Identify which cell holds the provided text, then report its [x, y] central coordinate. 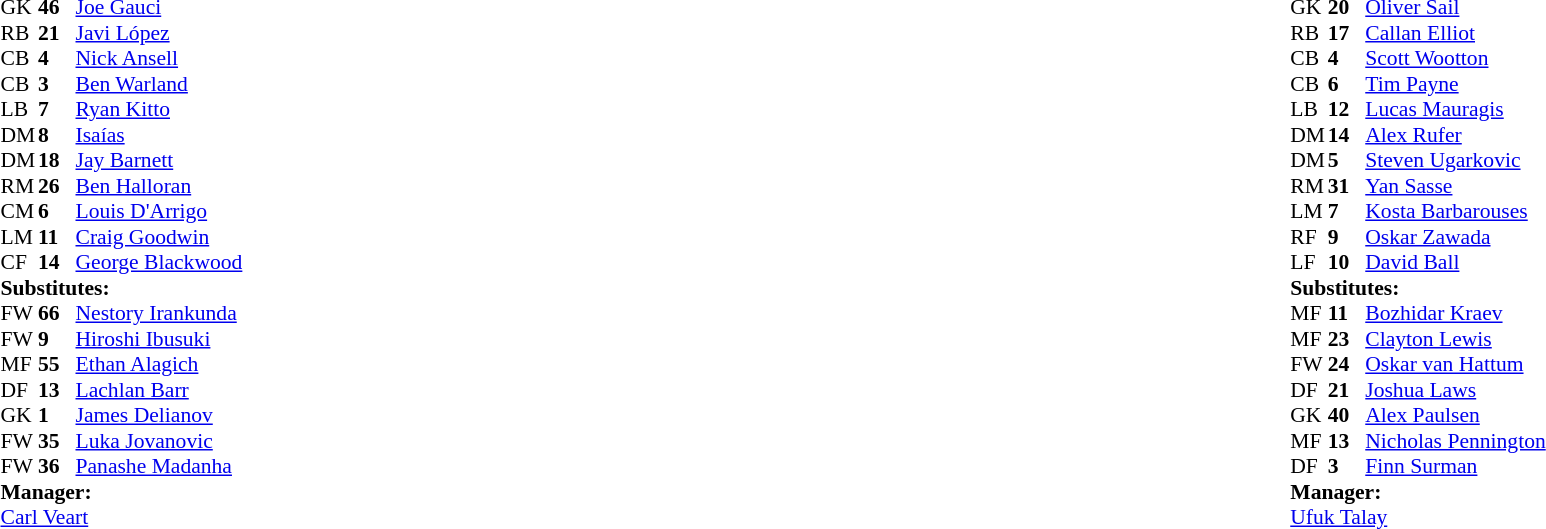
35 [57, 441]
Luka Jovanovic [160, 441]
Panashe Madanha [160, 467]
Nicholas Pennington [1455, 441]
Oskar Zawada [1455, 237]
Nestory Irankunda [160, 313]
Ryan Kitto [160, 109]
18 [57, 161]
24 [1347, 365]
Tim Payne [1455, 84]
Callan Elliot [1455, 33]
Joshua Laws [1455, 390]
8 [57, 135]
Hiroshi Ibusuki [160, 339]
Ben Halloran [160, 186]
Jay Barnett [160, 161]
66 [57, 313]
5 [1347, 161]
LF [1309, 263]
31 [1347, 186]
55 [57, 365]
Javi López [160, 33]
40 [1347, 415]
David Ball [1455, 263]
Ethan Alagich [160, 365]
12 [1347, 109]
Oskar van Hattum [1455, 365]
Scott Wootton [1455, 59]
Bozhidar Kraev [1455, 313]
Craig Goodwin [160, 237]
26 [57, 186]
23 [1347, 339]
RF [1309, 237]
Yan Sasse [1455, 186]
Alex Rufer [1455, 135]
George Blackwood [160, 263]
Ben Warland [160, 84]
17 [1347, 33]
Nick Ansell [160, 59]
CF [19, 263]
Clayton Lewis [1455, 339]
Kosta Barbarouses [1455, 211]
36 [57, 467]
Steven Ugarkovic [1455, 161]
Louis D'Arrigo [160, 211]
CM [19, 211]
Finn Surman [1455, 467]
1 [57, 415]
Lachlan Barr [160, 390]
10 [1347, 263]
Alex Paulsen [1455, 415]
James Delianov [160, 415]
Isaías [160, 135]
Lucas Mauragis [1455, 109]
